Return the [X, Y] coordinate for the center point of the cell that contains the specified text.  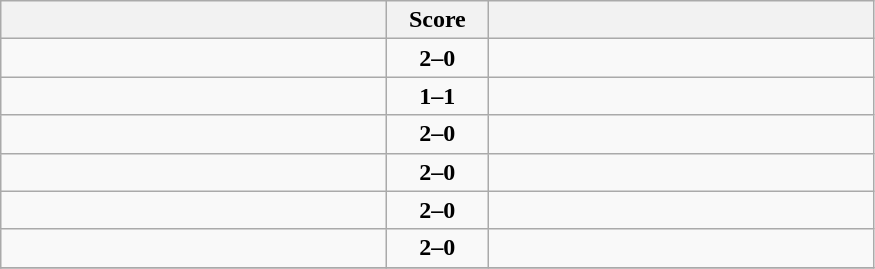
Score [438, 20]
1–1 [438, 96]
